From the cell containing the given text, extract its center point as (x, y) coordinate. 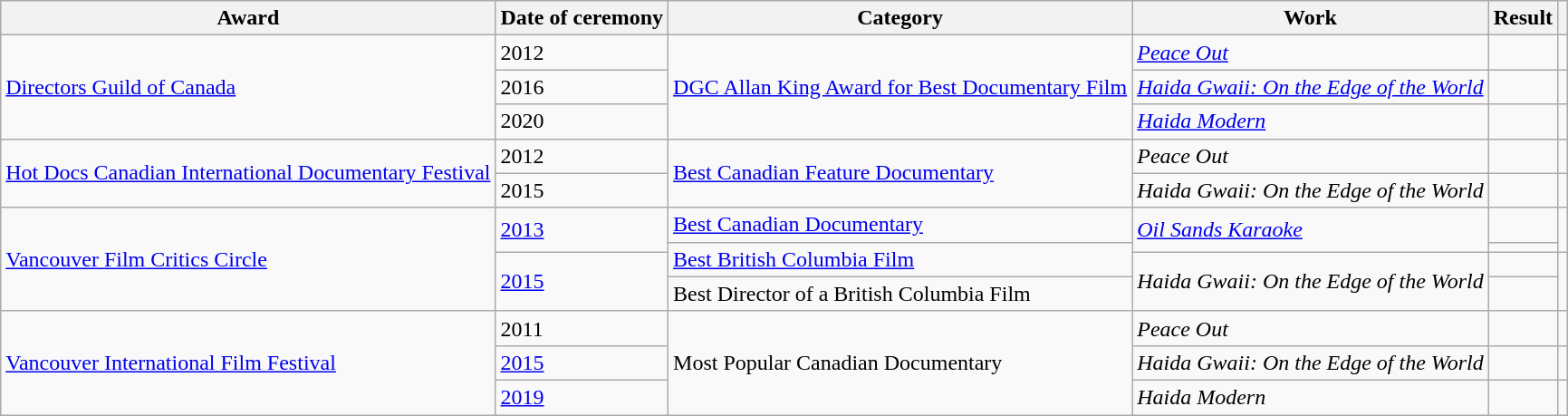
Vancouver Film Critics Circle (248, 259)
Category (900, 18)
Work (1310, 18)
Best Canadian Feature Documentary (900, 173)
2013 (582, 230)
2011 (582, 328)
Best Director of a British Columbia Film (900, 294)
Best Canadian Documentary (900, 225)
Best British Columbia Film (900, 259)
Award (248, 18)
Most Popular Canadian Documentary (900, 363)
2020 (582, 121)
Vancouver International Film Festival (248, 363)
Result (1523, 18)
DGC Allan King Award for Best Documentary Film (900, 87)
2019 (582, 397)
Date of ceremony (582, 18)
Directors Guild of Canada (248, 87)
Oil Sands Karaoke (1310, 230)
2016 (582, 87)
Hot Docs Canadian International Documentary Festival (248, 173)
